Pinpoint the cell where the given text exists, returning its [X, Y] midpoint coordinate. 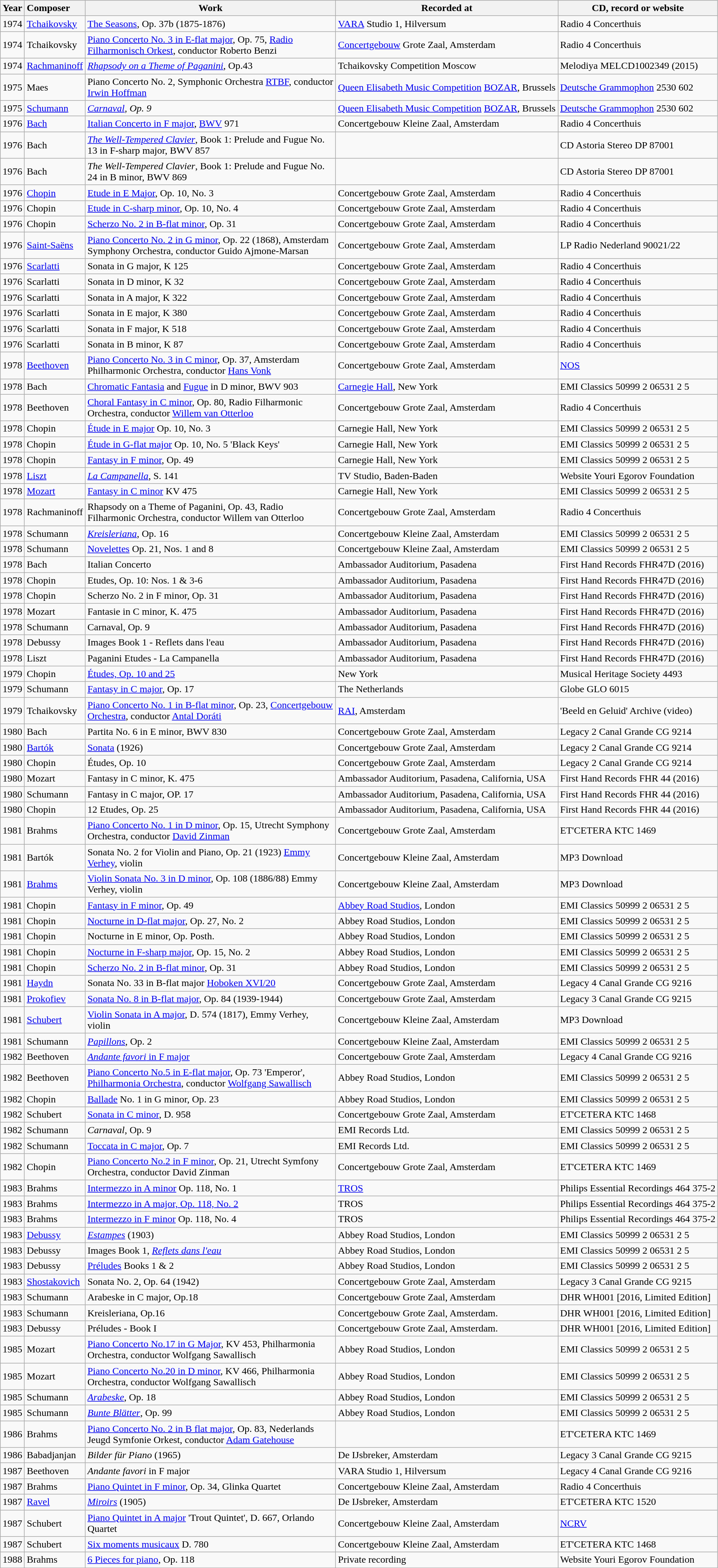
Fantasy in C major, Op. 17 [211, 689]
Etude in E Major, Op. 10, No. 3 [211, 193]
Études, Op. 10 and 25 [211, 674]
Piano Concerto No. 2, Symphonic Orchestra RTBF, conductor Irwin Hoffman [211, 87]
6 Pieces for piano, Op. 118 [211, 1560]
Images Book 1 - Reflets dans l'eau [211, 643]
Toccata in C major, Op. 7 [211, 1146]
Sonata in F major, K 518 [211, 329]
Ravel [55, 1502]
Fantasie in C minor, K. 475 [211, 611]
Piano Concerto No. 3 in E-flat major, Op. 75, Radio Filharmonisch Orkest, conductor Roberto Benzi [211, 45]
Piano Concerto No. 1 in D minor, Op. 15, Utrecht Symphony Orchestra, conductor David Zinman [211, 831]
The Well-Tempered Clavier, Book 1: Prelude and Fugue No. 13 in F-sharp major, BWV 857 [211, 145]
The Well-Tempered Clavier, Book 1: Prelude and Fugue No. 24 in B minor, BWV 869 [211, 171]
Sonata No. 2 for Violin and Piano, Op. 21 (1923) Emmy Verhey, violin [211, 857]
Piano Concerto No. 2 in G minor, Op. 22 (1868), Amsterdam Symphony Orchestra, conductor Guido Ajmone-Marsan [211, 245]
Novelettes Op. 21, Nos. 1 and 8 [211, 549]
Scherzo No. 2 in F minor, Op. 31 [211, 596]
Maes [55, 87]
New York [447, 674]
Piano Concerto No. 2 in B flat major, Op. 83, Nederlands Jeugd Symfonie Orkest, conductor Adam Gatehouse [211, 1434]
Globe GLO 6015 [638, 689]
Partita No. 6 in E minor, BWV 830 [211, 732]
Fantasy in C major, OP. 17 [211, 794]
Italian Concerto in F major, BWV 971 [211, 124]
Intermezzo in F minor Op. 118, No. 4 [211, 1219]
Tchaikovsky Competition Moscow [447, 66]
Piano Quintet in F minor, Op. 34, Glinka Quartet [211, 1486]
TV Studio, Baden-Baden [447, 475]
Rhapsody on a Theme of Paganini, Op. 43, Radio Filharmonic Orchestra, conductor Willem van Otterloo [211, 512]
Sonata in D minor, K 32 [211, 282]
Miroirs (1905) [211, 1502]
Intermezzo in A major, Op. 118, No. 2 [211, 1204]
Étude in E major Op. 10, No. 3 [211, 429]
Etude in C-sharp minor, Op. 10, No. 4 [211, 208]
Piano Concerto No. 3 in C minor, Op. 37, Amsterdam Philharmonic Orchestra, conductor Hans Vonk [211, 366]
Shostakovich [55, 1282]
Violin Sonata in A major, D. 574 (1817), Emmy Verhey, violin [211, 1020]
Musical Heritage Society 4493 [638, 674]
Saint-Saëns [55, 245]
NOS [638, 366]
Arabeske, Op. 18 [211, 1398]
Private recording [447, 1560]
Kreisleriana, Op. 16 [211, 533]
Sonata No. 8 in B-flat major, Op. 84 (1939-1944) [211, 999]
Piano Quintet in A major 'Trout Quintet', D. 667, Orlando Quartet [211, 1523]
Sonata No. 2, Op. 64 (1942) [211, 1282]
Piano Concerto No.17 in G Major, KV 453, Philharmonia Orchestra, conductor Wolfgang Sawallisch [211, 1349]
Kreisleriana, Op.16 [211, 1313]
Bunte Blätter, Op. 99 [211, 1413]
Sonata in E major, K 380 [211, 313]
Préludes - Book I [211, 1328]
Paganini Etudes - La Campanella [211, 658]
Prokofiev [55, 999]
Italian Concerto [211, 565]
Ballade No. 1 in G minor, Op. 23 [211, 1099]
Bilder für Piano (1965) [211, 1455]
Violin Sonata No. 3 in D minor, Op. 108 (1886/88) Emmy Verhey, violin [211, 884]
Arabeske in C major, Op.18 [211, 1297]
Intermezzo in A minor Op. 118, No. 1 [211, 1188]
Piano Concerto No.2 in F minor, Op. 21, Utrecht Symfony Orchestra, conductor David Zinman [211, 1167]
Work [211, 8]
'Beeld en Geluid' Archive (video) [638, 711]
Papillons, Op. 2 [211, 1041]
Melodiya MELCD1002349 (2015) [638, 66]
Composer [55, 8]
Sonata in C minor, D. 958 [211, 1115]
Chromatic Fantasia and Fugue in D minor, BWV 903 [211, 386]
Sonata in A major, K 322 [211, 298]
Recorded at [447, 8]
Six moments musicaux D. 780 [211, 1544]
Fantasy in C minor, K. 475 [211, 778]
The Netherlands [447, 689]
Choral Fantasy in C minor, Op. 80, Radio Filharmonic Orchestra, conductor Willem van Otterloo [211, 407]
Nocturne in F-sharp major, Op. 15, No. 2 [211, 952]
Fantasy in C minor KV 475 [211, 491]
1988 [12, 1560]
Étude in G-flat major Op. 10, No. 5 'Black Keys' [211, 444]
Nocturne in D-flat major, Op. 27, No. 2 [211, 921]
12 Etudes, Op. 25 [211, 810]
RAI, Amsterdam [447, 711]
Préludes Books 1 & 2 [211, 1266]
Sonata No. 33 in B-flat major Hoboken XVI/20 [211, 983]
Sonata in B minor, K 87 [211, 344]
Piano Concerto No.20 in D minor, KV 466, Philharmonia Orchestra, conductor Wolfgang Sawallisch [211, 1376]
Haydn [55, 983]
ET'CETERA KTC 1520 [638, 1502]
La Campanella, S. 141 [211, 475]
Babadjanjan [55, 1455]
Etudes, Op. 10: Nos. 1 & 3-6 [211, 580]
CD, record or website [638, 8]
LP Radio Nederland 90021/22 [638, 245]
Sonata in G major, K 125 [211, 266]
Estampes (1903) [211, 1235]
Nocturne in E minor, Op. Posth. [211, 936]
Sonata (1926) [211, 747]
Piano Concerto No.5 in E-flat major, Op. 73 'Emperor', Philharmonia Orchestra, conductor Wolfgang Sawallisch [211, 1078]
Études, Op. 10 [211, 763]
The Seasons, Op. 37b (1875-1876) [211, 24]
Year [12, 8]
Images Book 1, Reflets dans l'eau [211, 1250]
Rhapsody on a Theme of Paganini, Op.43 [211, 66]
NCRV [638, 1523]
Piano Concerto No. 1 in B-flat minor, Op. 23, Concertgebouw Orchestra, conductor Antal Doráti [211, 711]
